Determine the (X, Y) coordinate at the center of the cell enclosing the given text.  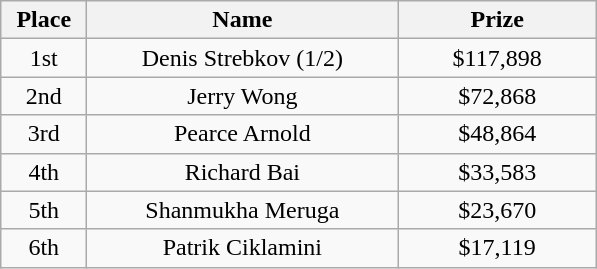
5th (44, 210)
Shanmukha Meruga (242, 210)
2nd (44, 96)
3rd (44, 134)
$23,670 (498, 210)
4th (44, 172)
Pearce Arnold (242, 134)
Place (44, 20)
Denis Strebkov (1/2) (242, 58)
Prize (498, 20)
Jerry Wong (242, 96)
$72,868 (498, 96)
$33,583 (498, 172)
$17,119 (498, 248)
Name (242, 20)
1st (44, 58)
Richard Bai (242, 172)
Patrik Ciklamini (242, 248)
$117,898 (498, 58)
$48,864 (498, 134)
6th (44, 248)
